Extract the (x, y) coordinate from the center of the cell holding the provided text.  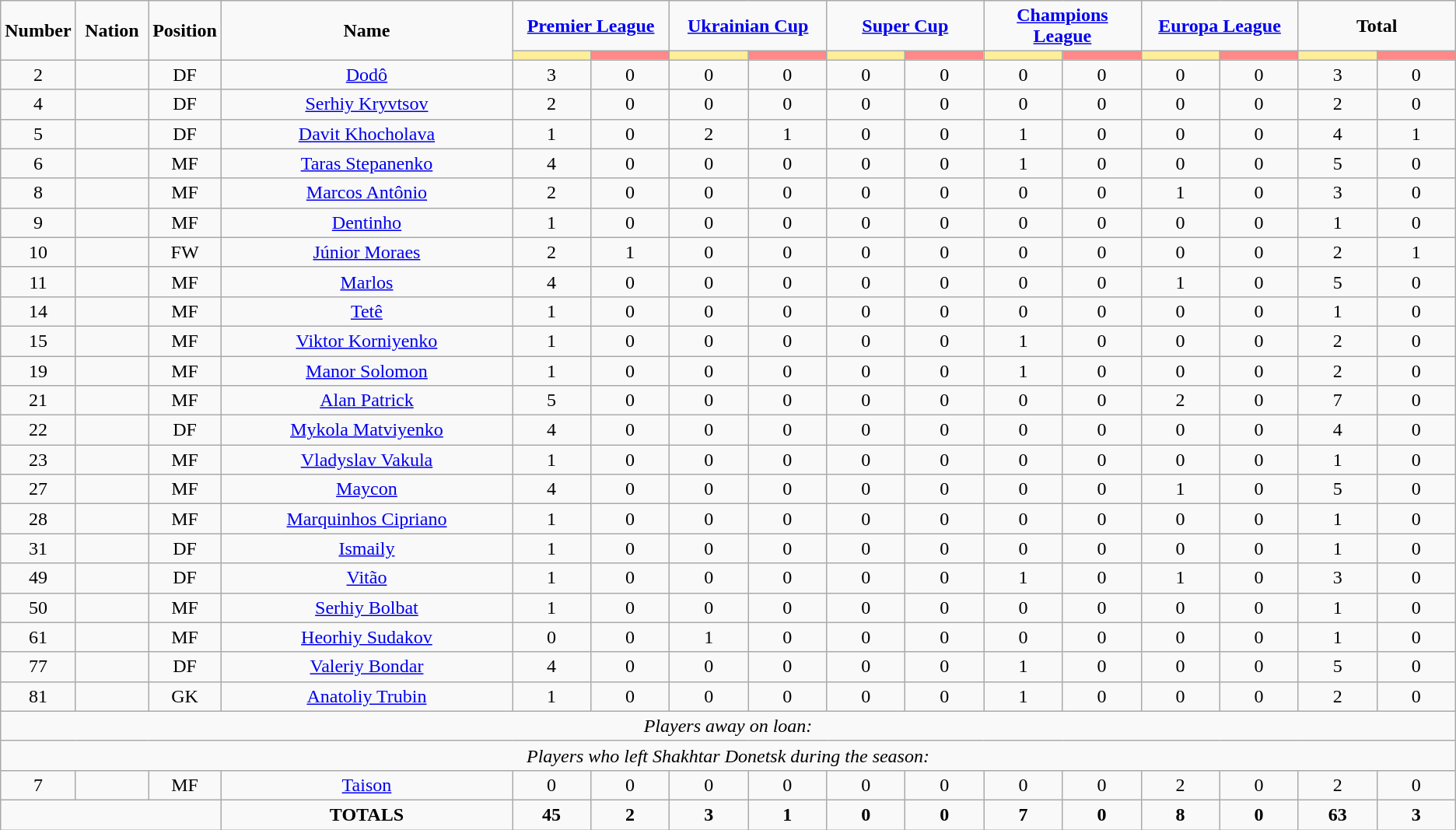
49 (38, 578)
Marcos Antônio (366, 193)
Number (38, 30)
Serhiy Kryvtsov (366, 104)
Super Cup (905, 26)
28 (38, 519)
Alan Patrick (366, 401)
Marlos (366, 282)
FW (185, 252)
Total (1377, 26)
Premier League (590, 26)
Vitão (366, 578)
Champions League (1062, 26)
Davit Khocholava (366, 134)
27 (38, 489)
14 (38, 311)
11 (38, 282)
50 (38, 608)
31 (38, 548)
Manor Solomon (366, 371)
Tetê (366, 311)
TOTALS (366, 814)
Serhiy Bolbat (366, 608)
Europa League (1220, 26)
61 (38, 637)
10 (38, 252)
Vladyslav Vakula (366, 460)
Valeriy Bondar (366, 667)
Viktor Korniyenko (366, 341)
Marquinhos Cipriano (366, 519)
Júnior Moraes (366, 252)
Dentinho (366, 222)
Position (185, 30)
Nation (112, 30)
6 (38, 163)
Taison (366, 785)
45 (551, 814)
63 (1338, 814)
81 (38, 696)
Taras Stepanenko (366, 163)
23 (38, 460)
21 (38, 401)
Players who left Shakhtar Donetsk during the season: (728, 755)
77 (38, 667)
Players away on loan: (728, 726)
Dodô (366, 75)
GK (185, 696)
15 (38, 341)
Heorhiy Sudakov (366, 637)
Name (366, 30)
22 (38, 430)
Anatoliy Trubin (366, 696)
Ukrainian Cup (748, 26)
9 (38, 222)
Maycon (366, 489)
19 (38, 371)
Mykola Matviyenko (366, 430)
Ismaily (366, 548)
